For the text-containing cell, return its midpoint in [x, y] coordinate format. 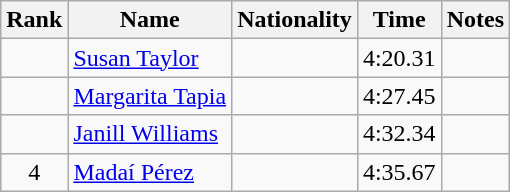
Time [399, 20]
Notes [475, 20]
Nationality [295, 20]
Janill Williams [150, 134]
4:32.34 [399, 134]
4 [34, 172]
Rank [34, 20]
Madaí Pérez [150, 172]
4:35.67 [399, 172]
Name [150, 20]
Margarita Tapia [150, 96]
4:27.45 [399, 96]
Susan Taylor [150, 58]
4:20.31 [399, 58]
